Pinpoint the cell where the given text exists, returning its [x, y] midpoint coordinate. 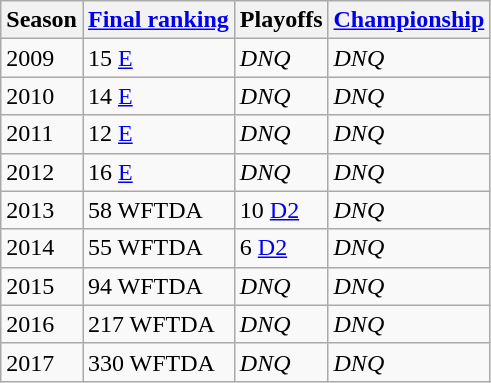
12 E [158, 134]
217 WFTDA [158, 324]
2017 [42, 362]
2014 [42, 248]
58 WFTDA [158, 210]
2012 [42, 172]
Championship [409, 20]
10 D2 [281, 210]
6 D2 [281, 248]
330 WFTDA [158, 362]
Playoffs [281, 20]
2010 [42, 96]
Season [42, 20]
14 E [158, 96]
2011 [42, 134]
2015 [42, 286]
2013 [42, 210]
55 WFTDA [158, 248]
Final ranking [158, 20]
15 E [158, 58]
2016 [42, 324]
16 E [158, 172]
2009 [42, 58]
94 WFTDA [158, 286]
